Locate the cell with the specified text and output its (X, Y) center coordinate. 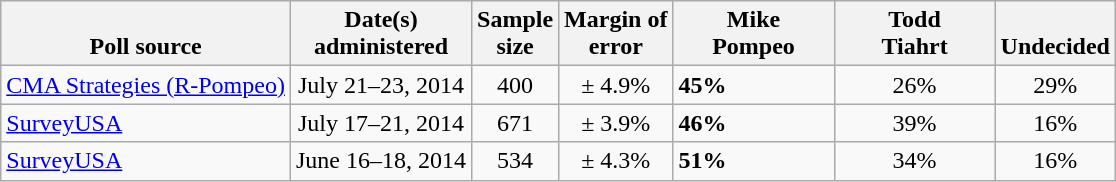
29% (1055, 85)
Undecided (1055, 34)
± 4.3% (616, 161)
Date(s)administered (380, 34)
June 16–18, 2014 (380, 161)
July 21–23, 2014 (380, 85)
MikePompeo (754, 34)
51% (754, 161)
45% (754, 85)
46% (754, 123)
ToddTiahrt (914, 34)
± 3.9% (616, 123)
39% (914, 123)
July 17–21, 2014 (380, 123)
Margin oferror (616, 34)
Poll source (146, 34)
26% (914, 85)
34% (914, 161)
671 (516, 123)
Samplesize (516, 34)
CMA Strategies (R-Pompeo) (146, 85)
400 (516, 85)
534 (516, 161)
± 4.9% (616, 85)
